Return (X, Y) of the center of cell containing provided text 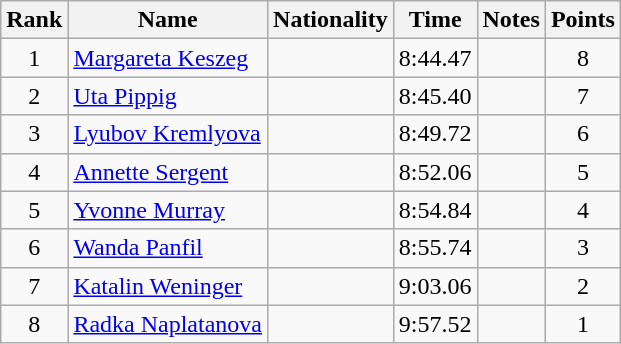
Margareta Keszeg (168, 58)
8:44.47 (435, 58)
8:45.40 (435, 96)
Notes (511, 20)
Lyubov Kremlyova (168, 134)
8:54.84 (435, 210)
Rank (34, 20)
Yvonne Murray (168, 210)
9:57.52 (435, 324)
Wanda Panfil (168, 248)
Nationality (331, 20)
Time (435, 20)
Uta Pippig (168, 96)
Radka Naplatanova (168, 324)
8:52.06 (435, 172)
8:55.74 (435, 248)
8:49.72 (435, 134)
Points (582, 20)
9:03.06 (435, 286)
Katalin Weninger (168, 286)
Name (168, 20)
Annette Sergent (168, 172)
